Identify which cell holds the provided text, then report its (x, y) central coordinate. 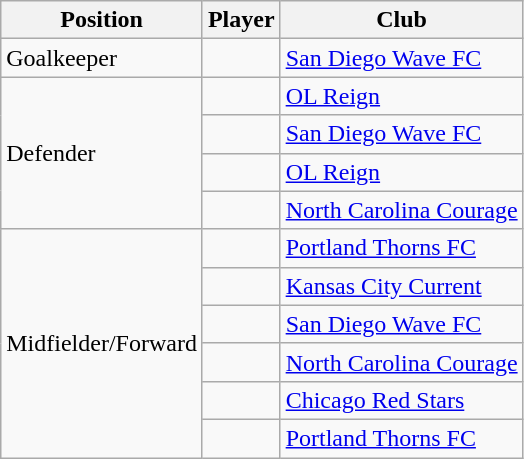
Club (402, 20)
Chicago Red Stars (402, 400)
Kansas City Current (402, 286)
Defender (102, 153)
Midfielder/Forward (102, 343)
Player (241, 20)
Goalkeeper (102, 58)
Position (102, 20)
